Return (x, y) of the center of cell containing provided text 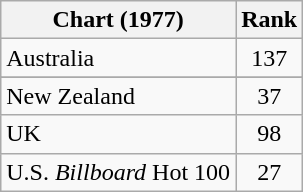
U.S. Billboard Hot 100 (118, 172)
137 (270, 58)
Chart (1977) (118, 20)
UK (118, 134)
37 (270, 96)
27 (270, 172)
98 (270, 134)
New Zealand (118, 96)
Australia (118, 58)
Rank (270, 20)
